From the cell containing the given text, extract its center point as (X, Y) coordinate. 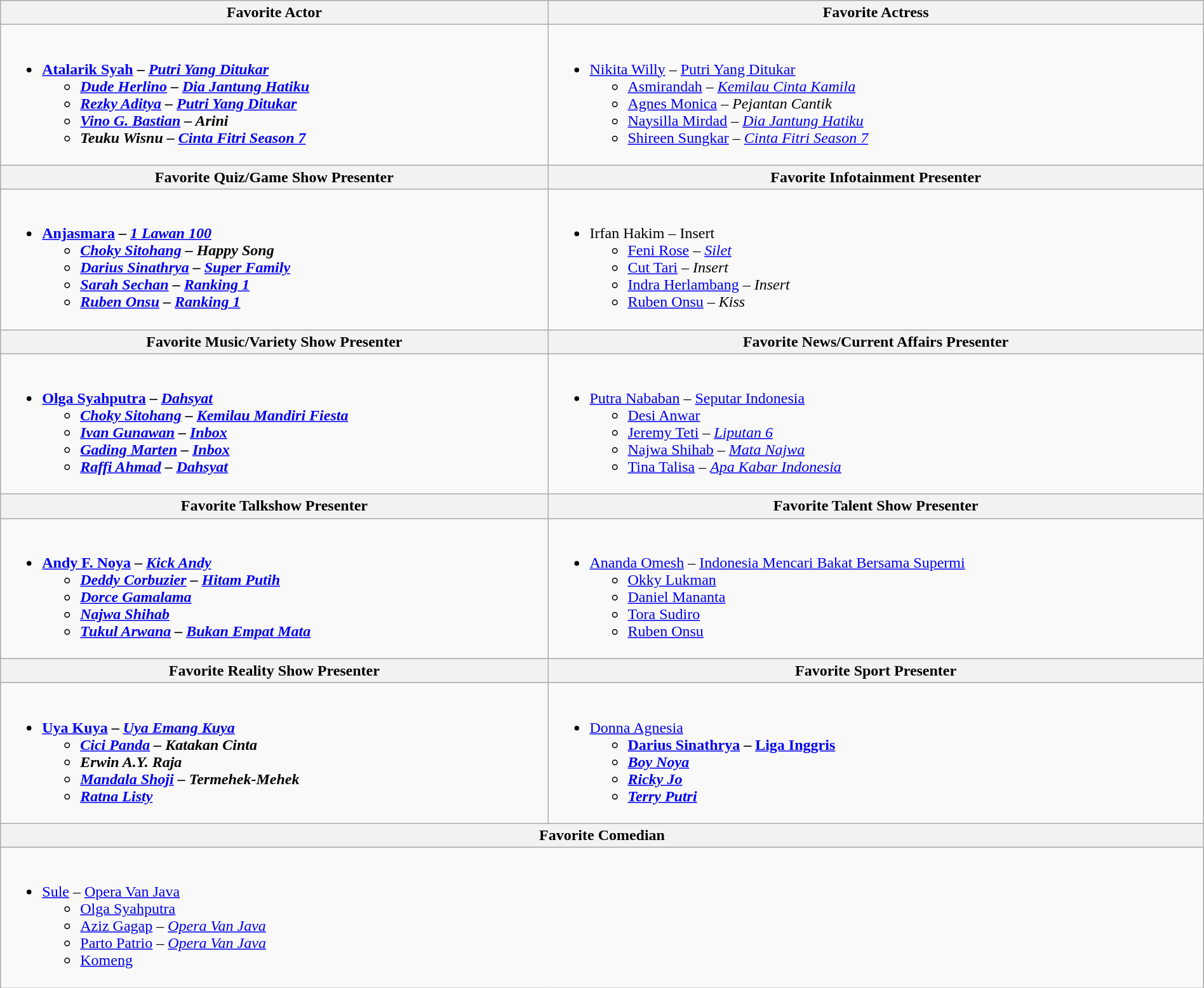
Favorite Actress (876, 13)
Favorite Reality Show Presenter (274, 671)
Andy F. Noya – Kick AndyDeddy Corbuzier – Hitam PutihDorce GamalamaNajwa ShihabTukul Arwana – Bukan Empat Mata (274, 588)
Uya Kuya – Uya Emang KuyaCici Panda – Katakan CintaErwin A.Y. RajaMandala Shoji – Termehek-MehekRatna Listy (274, 753)
Favorite News/Current Affairs Presenter (876, 342)
Sule – Opera Van JavaOlga SyahputraAziz Gagap – Opera Van JavaParto Patrio – Opera Van JavaKomeng (602, 917)
Irfan Hakim – InsertFeni Rose – SiletCut Tari – InsertIndra Herlambang – InsertRuben Onsu – Kiss (876, 259)
Favorite Music/Variety Show Presenter (274, 342)
Ananda Omesh – Indonesia Mencari Bakat Bersama SupermiOkky LukmanDaniel ManantaTora SudiroRuben Onsu (876, 588)
Favorite Comedian (602, 835)
Favorite Sport Presenter (876, 671)
Favorite Talkshow Presenter (274, 506)
Favorite Infotainment Presenter (876, 177)
Putra Nababan – Seputar IndonesiaDesi AnwarJeremy Teti – Liputan 6Najwa Shihab – Mata NajwaTina Talisa – Apa Kabar Indonesia (876, 424)
Olga Syahputra – DahsyatChoky Sitohang – Kemilau Mandiri FiestaIvan Gunawan – InboxGading Marten – InboxRaffi Ahmad – Dahsyat (274, 424)
Donna AgnesiaDarius Sinathrya – Liga InggrisBoy NoyaRicky JoTerry Putri (876, 753)
Anjasmara – 1 Lawan 100Choky Sitohang – Happy SongDarius Sinathrya – Super FamilySarah Sechan – Ranking 1Ruben Onsu – Ranking 1 (274, 259)
Favorite Quiz/Game Show Presenter (274, 177)
Favorite Actor (274, 13)
Favorite Talent Show Presenter (876, 506)
